From the cell containing the given text, extract its center point as [x, y] coordinate. 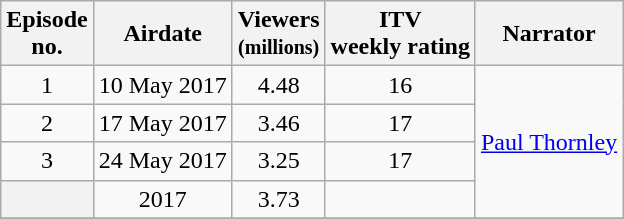
Episodeno. [47, 34]
4.48 [278, 85]
Paul Thornley [548, 142]
3.46 [278, 123]
3.25 [278, 161]
3 [47, 161]
2017 [162, 199]
24 May 2017 [162, 161]
Narrator [548, 34]
16 [400, 85]
Airdate [162, 34]
1 [47, 85]
Viewers(millions) [278, 34]
ITVweekly rating [400, 34]
3.73 [278, 199]
10 May 2017 [162, 85]
2 [47, 123]
17 May 2017 [162, 123]
